Identify which cell holds the provided text, then report its (x, y) central coordinate. 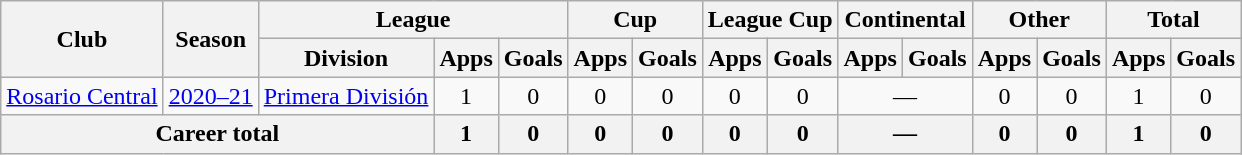
League (413, 20)
Club (82, 39)
Total (1173, 20)
Rosario Central (82, 96)
Career total (218, 134)
League Cup (770, 20)
Season (210, 39)
Continental (905, 20)
Other (1039, 20)
Cup (635, 20)
Division (346, 58)
2020–21 (210, 96)
Primera División (346, 96)
